For the text-containing cell, return its midpoint in (X, Y) coordinate format. 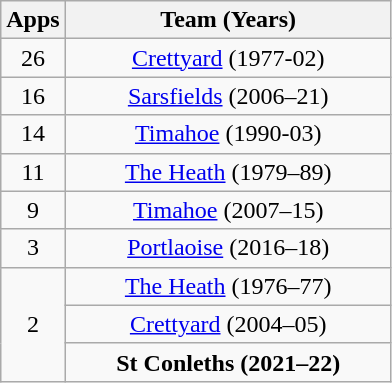
St Conleths (2021–22) (228, 362)
Team (Years) (228, 20)
Crettyard (2004–05) (228, 324)
Portlaoise (2016–18) (228, 248)
14 (33, 134)
The Heath (1979–89) (228, 172)
Sarsfields (2006–21) (228, 96)
9 (33, 210)
2 (33, 324)
Apps (33, 20)
Timahoe (1990-03) (228, 134)
Crettyard (1977-02) (228, 58)
Timahoe (2007–15) (228, 210)
26 (33, 58)
16 (33, 96)
3 (33, 248)
The Heath (1976–77) (228, 286)
11 (33, 172)
